Determine the [X, Y] coordinate at the center of the cell enclosing the given text.  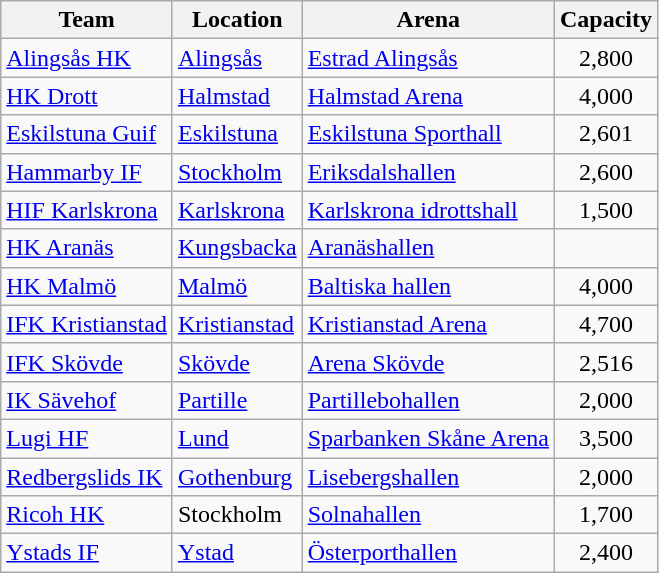
Team [87, 20]
2,600 [606, 172]
Skövde [237, 362]
4,700 [606, 324]
Alingsås HK [87, 58]
Eskilstuna [237, 134]
Estrad Alingsås [428, 58]
Eskilstuna Sporthall [428, 134]
2,516 [606, 362]
Baltiska hallen [428, 286]
Kristianstad [237, 324]
Arena [428, 20]
HK Aranäs [87, 248]
Ystad [237, 553]
Location [237, 20]
IFK Skövde [87, 362]
Kristianstad Arena [428, 324]
Solnahallen [428, 515]
Lugi HF [87, 438]
IK Sävehof [87, 400]
Hammarby IF [87, 172]
Arena Skövde [428, 362]
Karlskrona [237, 210]
2,400 [606, 553]
1,500 [606, 210]
Karlskrona idrottshall [428, 210]
Malmö [237, 286]
2,800 [606, 58]
Aranäshallen [428, 248]
Eriksdalshallen [428, 172]
Ystads IF [87, 553]
Partille [237, 400]
3,500 [606, 438]
HIF Karlskrona [87, 210]
Eskilstuna Guif [87, 134]
Partillebohallen [428, 400]
Alingsås [237, 58]
Lund [237, 438]
Kungsbacka [237, 248]
Halmstad Arena [428, 96]
Österporthallen [428, 553]
Capacity [606, 20]
2,601 [606, 134]
Sparbanken Skåne Arena [428, 438]
Lisebergshallen [428, 477]
Gothenburg [237, 477]
1,700 [606, 515]
Halmstad [237, 96]
HK Malmö [87, 286]
Redbergslids IK [87, 477]
HK Drott [87, 96]
IFK Kristianstad [87, 324]
Ricoh HK [87, 515]
